Provide the (x, y) coordinate of the cell's center where the given text is located.  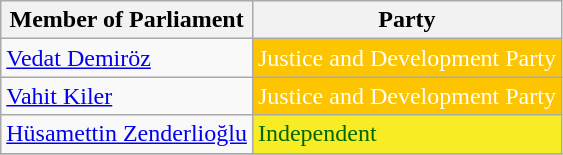
Independent (406, 134)
Party (406, 20)
Member of Parliament (127, 20)
Vedat Demiröz (127, 58)
Hüsamettin Zenderlioğlu (127, 134)
Vahit Kiler (127, 96)
